Provide the (X, Y) coordinate of the cell's center where the given text is located.  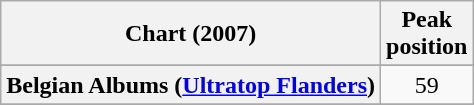
59 (427, 85)
Belgian Albums (Ultratop Flanders) (191, 85)
Chart (2007) (191, 34)
Peakposition (427, 34)
